Provide the (X, Y) coordinate of the cell's center where the given text is located.  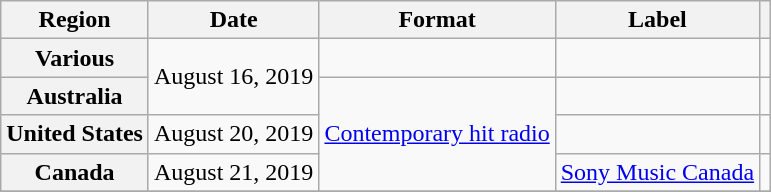
Region (75, 20)
Format (437, 20)
Sony Music Canada (657, 172)
Various (75, 58)
Date (233, 20)
August 21, 2019 (233, 172)
Contemporary hit radio (437, 134)
August 16, 2019 (233, 77)
Canada (75, 172)
August 20, 2019 (233, 134)
Australia (75, 96)
United States (75, 134)
Label (657, 20)
